Capture the cell that displays the provided text and extract its (x, y) central coordinate. 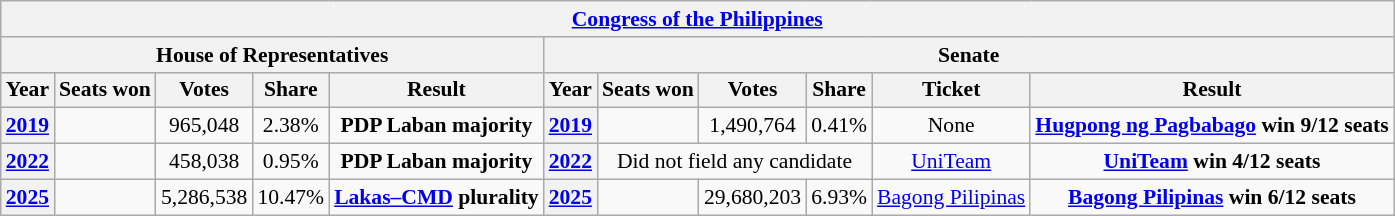
Hugpong ng Pagbabago win 9/12 seats (1212, 126)
1,490,764 (752, 126)
10.47% (290, 197)
458,038 (204, 162)
2.38% (290, 126)
Lakas–CMD plurality (436, 197)
UniTeam win 4/12 seats (1212, 162)
UniTeam (951, 162)
0.41% (839, 126)
0.95% (290, 162)
None (951, 126)
Senate (969, 55)
965,048 (204, 126)
29,680,203 (752, 197)
Ticket (951, 90)
Did not field any candidate (734, 162)
Congress of the Philippines (698, 19)
6.93% (839, 197)
House of Representatives (272, 55)
Bagong Pilipinas win 6/12 seats (1212, 197)
5,286,538 (204, 197)
Bagong Pilipinas (951, 197)
